From the cell containing the given text, extract its center point as [X, Y] coordinate. 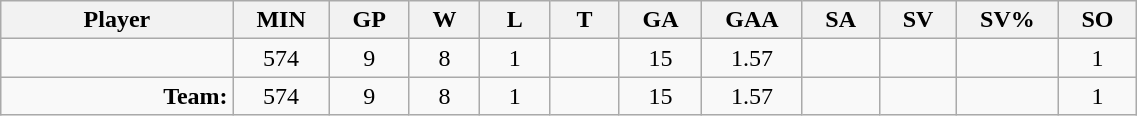
SV% [1008, 20]
Team: [117, 96]
GA [660, 20]
T [585, 20]
GAA [752, 20]
SV [918, 20]
W [444, 20]
L [515, 20]
SA [840, 20]
MIN [281, 20]
Player [117, 20]
GP [369, 20]
SO [1098, 20]
